Determine the (X, Y) coordinate at the center of the cell enclosing the given text.  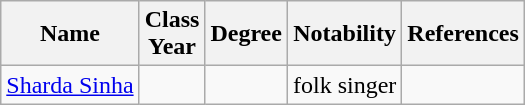
folk singer (344, 85)
Name (70, 34)
References (464, 34)
ClassYear (172, 34)
Sharda Sinha (70, 85)
Degree (246, 34)
Notability (344, 34)
